Locate the cell with the specified text and output its (X, Y) center coordinate. 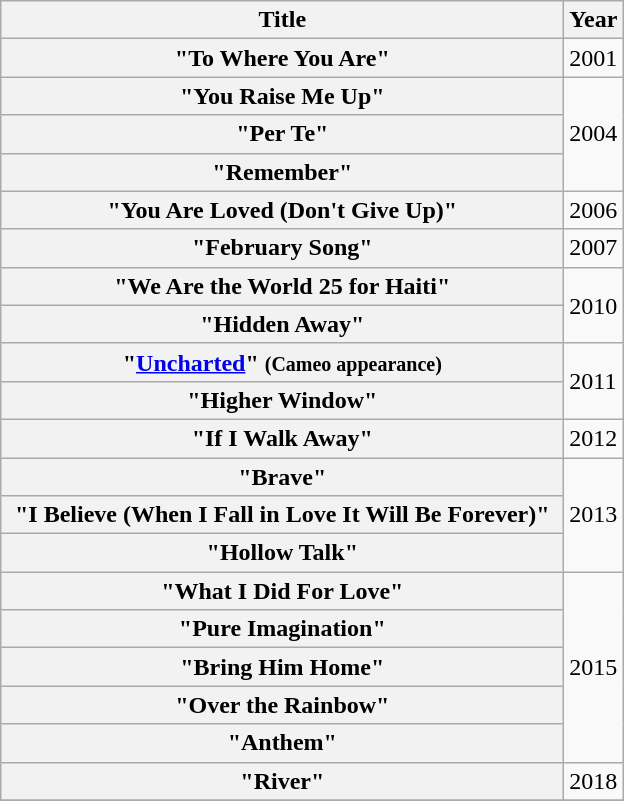
"Hollow Talk" (282, 553)
"Per Te" (282, 134)
2018 (594, 781)
"Higher Window" (282, 400)
"Brave" (282, 477)
"Over the Rainbow" (282, 705)
2010 (594, 305)
"Hidden Away" (282, 324)
2013 (594, 515)
"You Raise Me Up" (282, 96)
Year (594, 20)
2012 (594, 438)
"We Are the World 25 for Haiti" (282, 286)
2006 (594, 210)
"Remember" (282, 172)
"February Song" (282, 248)
2004 (594, 134)
"What I Did For Love" (282, 591)
2011 (594, 381)
"Bring Him Home" (282, 667)
"Anthem" (282, 743)
Title (282, 20)
2001 (594, 58)
"Uncharted" (Cameo appearance) (282, 362)
2015 (594, 667)
"To Where You Are" (282, 58)
"If I Walk Away" (282, 438)
2007 (594, 248)
"I Believe (When I Fall in Love It Will Be Forever)" (282, 515)
"Pure Imagination" (282, 629)
"River" (282, 781)
"You Are Loved (Don't Give Up)" (282, 210)
